Return [x, y] of the center of cell containing provided text 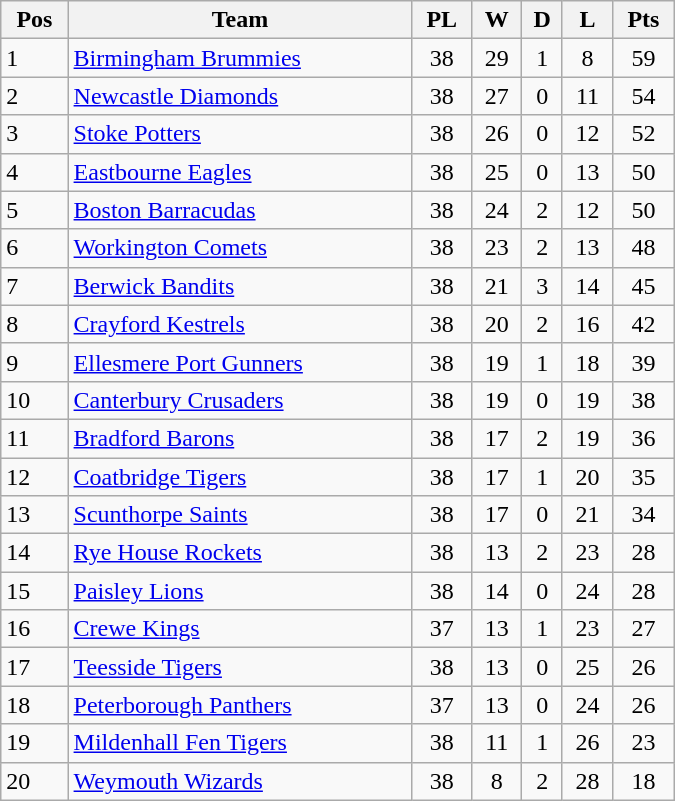
Team [240, 20]
4 [34, 172]
Workington Comets [240, 248]
W [497, 20]
Weymouth Wizards [240, 781]
5 [34, 210]
Pts [644, 20]
59 [644, 58]
Newcastle Diamonds [240, 96]
Peterborough Panthers [240, 705]
Teesside Tigers [240, 667]
D [542, 20]
45 [644, 286]
Crewe Kings [240, 629]
Eastbourne Eagles [240, 172]
7 [34, 286]
42 [644, 324]
Canterbury Crusaders [240, 400]
52 [644, 134]
35 [644, 477]
Stoke Potters [240, 134]
Mildenhall Fen Tigers [240, 743]
PL [442, 20]
Coatbridge Tigers [240, 477]
34 [644, 515]
15 [34, 591]
Pos [34, 20]
39 [644, 362]
Ellesmere Port Gunners [240, 362]
Bradford Barons [240, 438]
6 [34, 248]
Birmingham Brummies [240, 58]
L [587, 20]
10 [34, 400]
Scunthorpe Saints [240, 515]
36 [644, 438]
Berwick Bandits [240, 286]
54 [644, 96]
Crayford Kestrels [240, 324]
48 [644, 248]
Boston Barracudas [240, 210]
29 [497, 58]
Paisley Lions [240, 591]
9 [34, 362]
Rye House Rockets [240, 553]
